Identify which cell holds the provided text, then report its [X, Y] central coordinate. 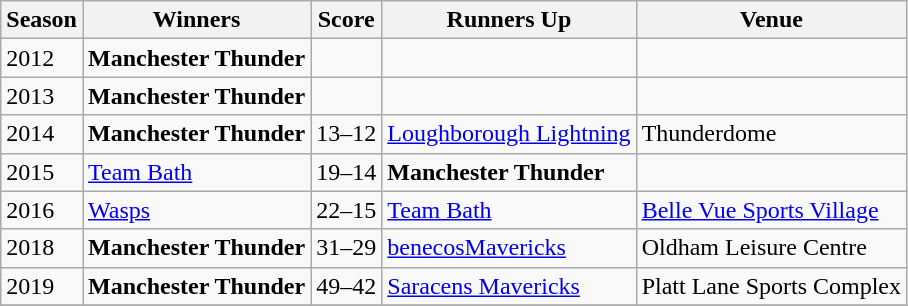
13–12 [346, 134]
2016 [42, 210]
2014 [42, 134]
19–14 [346, 172]
Thunderdome [771, 134]
2018 [42, 248]
Wasps [196, 210]
Saracens Mavericks [509, 286]
22–15 [346, 210]
Season [42, 20]
Score [346, 20]
Loughborough Lightning [509, 134]
Runners Up [509, 20]
benecosMavericks [509, 248]
Belle Vue Sports Village [771, 210]
2019 [42, 286]
Venue [771, 20]
2013 [42, 96]
2015 [42, 172]
49–42 [346, 286]
31–29 [346, 248]
Winners [196, 20]
2012 [42, 58]
Platt Lane Sports Complex [771, 286]
Oldham Leisure Centre [771, 248]
